For the text-containing cell, return its midpoint in (x, y) coordinate format. 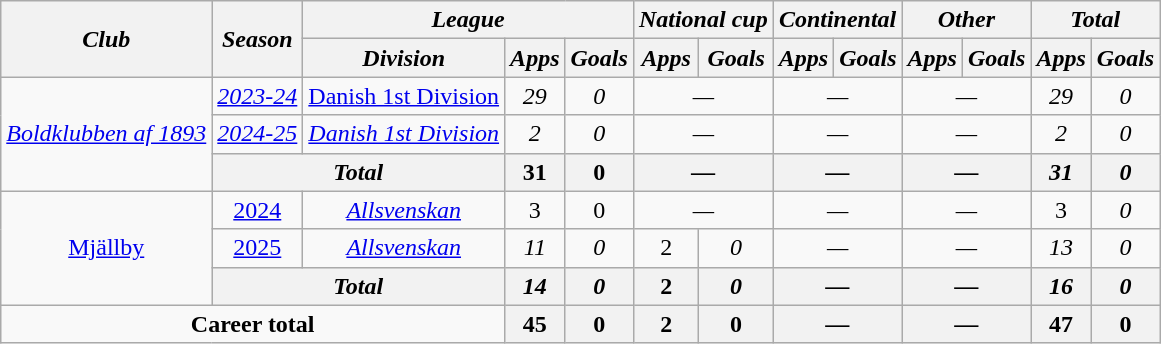
2024-25 (258, 134)
Boldklubben af 1893 (106, 134)
2025 (258, 248)
16 (1061, 286)
45 (535, 324)
2023-24 (258, 96)
47 (1061, 324)
National cup (703, 20)
Season (258, 39)
Career total (253, 324)
Mjällby (106, 248)
14 (535, 286)
League (468, 20)
Continental (838, 20)
Other (966, 20)
11 (535, 248)
2024 (258, 210)
13 (1061, 248)
Division (404, 58)
Club (106, 39)
